Provide the [X, Y] coordinate of the cell's center where the given text is located.  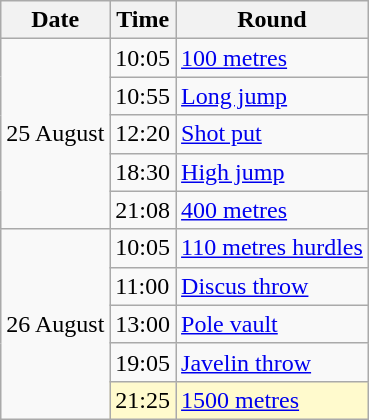
25 August [56, 134]
Shot put [272, 134]
18:30 [143, 172]
Pole vault [272, 324]
1500 metres [272, 400]
13:00 [143, 324]
Time [143, 20]
Date [56, 20]
11:00 [143, 286]
100 metres [272, 58]
26 August [56, 324]
Long jump [272, 96]
21:25 [143, 400]
110 metres hurdles [272, 248]
12:20 [143, 134]
400 metres [272, 210]
Round [272, 20]
Javelin throw [272, 362]
Discus throw [272, 286]
19:05 [143, 362]
10:55 [143, 96]
High jump [272, 172]
21:08 [143, 210]
